Output the [x, y] coordinate of the center of the cell containing the given text.  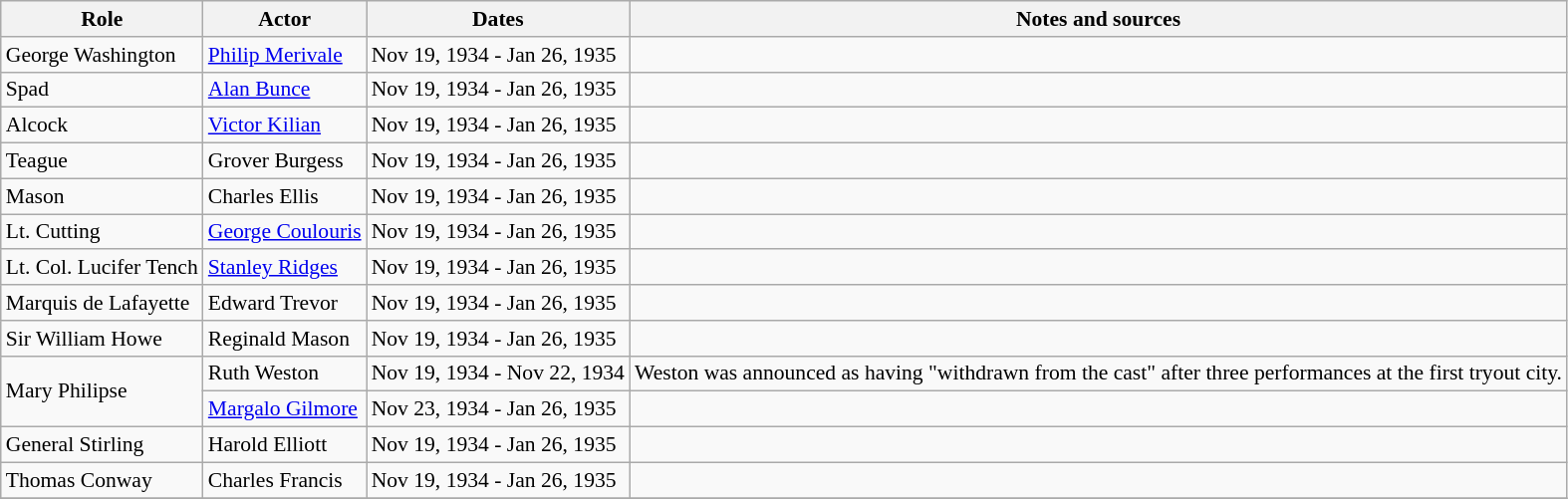
Charles Francis [285, 480]
Dates [498, 19]
Alcock [102, 125]
Margalo Gilmore [285, 409]
Harold Elliott [285, 445]
Philip Merivale [285, 55]
Alan Bunce [285, 90]
George Coulouris [285, 232]
Teague [102, 161]
Thomas Conway [102, 480]
Grover Burgess [285, 161]
General Stirling [102, 445]
Stanley Ridges [285, 268]
Charles Ellis [285, 196]
Nov 19, 1934 - Nov 22, 1934 [498, 374]
Marquis de Lafayette [102, 303]
Victor Kilian [285, 125]
Lt. Col. Lucifer Tench [102, 268]
Role [102, 19]
Actor [285, 19]
Nov 23, 1934 - Jan 26, 1935 [498, 409]
Notes and sources [1098, 19]
Spad [102, 90]
Ruth Weston [285, 374]
George Washington [102, 55]
Edward Trevor [285, 303]
Sir William Howe [102, 339]
Reginald Mason [285, 339]
Mary Philipse [102, 390]
Weston was announced as having "withdrawn from the cast" after three performances at the first tryout city. [1098, 374]
Mason [102, 196]
Lt. Cutting [102, 232]
